From the cell containing the given text, extract its center point as (X, Y) coordinate. 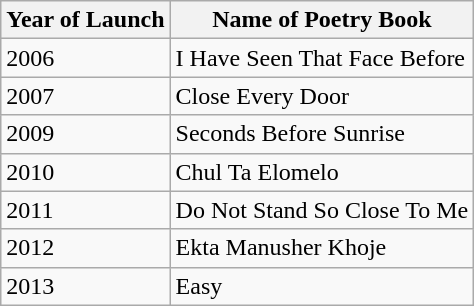
Chul Ta Elomelo (322, 172)
2012 (86, 248)
2013 (86, 286)
2010 (86, 172)
Year of Launch (86, 20)
I Have Seen That Face Before (322, 58)
Ekta Manusher Khoje (322, 248)
Do Not Stand So Close To Me (322, 210)
2011 (86, 210)
Name of Poetry Book (322, 20)
2007 (86, 96)
Close Every Door (322, 96)
Seconds Before Sunrise (322, 134)
Easy (322, 286)
2009 (86, 134)
2006 (86, 58)
